Locate the cell with the specified text and output its (X, Y) center coordinate. 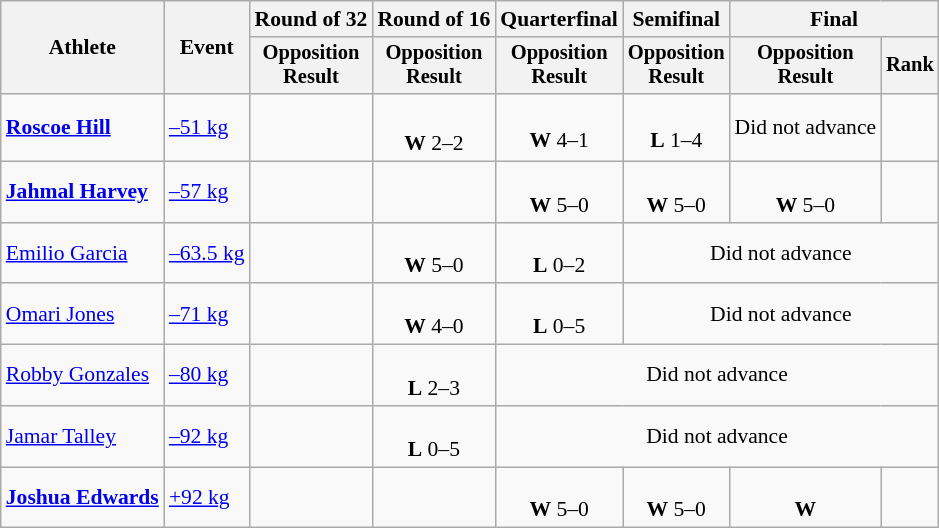
–92 kg (207, 436)
Jahmal Harvey (82, 192)
–71 kg (207, 314)
+92 kg (207, 498)
Event (207, 48)
Jamar Talley (82, 436)
L 2–3 (434, 376)
W 4–0 (434, 314)
Joshua Edwards (82, 498)
–57 kg (207, 192)
Semifinal (676, 19)
Omari Jones (82, 314)
Round of 16 (434, 19)
Robby Gonzales (82, 376)
Final (834, 19)
Emilio Garcia (82, 252)
W (806, 498)
W 4–1 (559, 128)
W 2–2 (434, 128)
Rank (910, 66)
–63.5 kg (207, 252)
Athlete (82, 48)
Quarterfinal (559, 19)
Round of 32 (312, 19)
–80 kg (207, 376)
L 0–2 (559, 252)
Roscoe Hill (82, 128)
L 1–4 (676, 128)
–51 kg (207, 128)
